Provide the [x, y] coordinate of the cell's center where the given text is located.  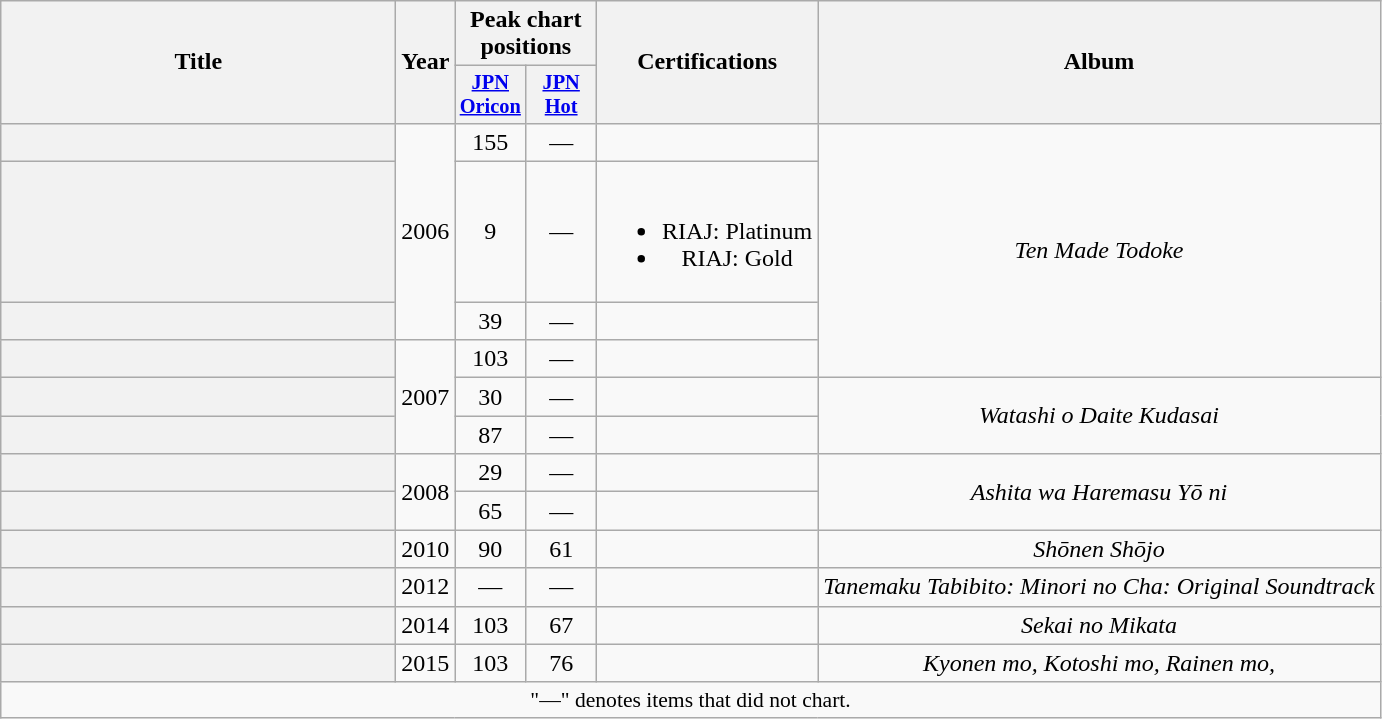
Album [1100, 62]
30 [490, 397]
39 [490, 321]
2015 [426, 663]
65 [490, 511]
155 [490, 142]
61 [562, 549]
Shōnen Shōjo [1100, 549]
Sekai no Mikata [1100, 625]
29 [490, 473]
76 [562, 663]
Ashita wa Haremasu Yō ni [1100, 492]
2006 [426, 231]
Peak chart positions [526, 34]
JPNOricon [490, 95]
Watashi o Daite Kudasai [1100, 416]
2007 [426, 397]
Kyonen mo, Kotoshi mo, Rainen mo, [1100, 663]
2010 [426, 549]
2012 [426, 587]
Title [198, 62]
67 [562, 625]
Tanemaku Tabibito: Minori no Cha: Original Soundtrack [1100, 587]
RIAJ: Platinum RIAJ: Gold [708, 232]
"—" denotes items that did not chart. [691, 700]
Ten Made Todoke [1100, 250]
2008 [426, 492]
87 [490, 435]
2014 [426, 625]
90 [490, 549]
9 [490, 232]
Year [426, 62]
JPNHot [562, 95]
Certifications [708, 62]
